Search for the cell housing the specified text and yield its (x, y) center coordinate. 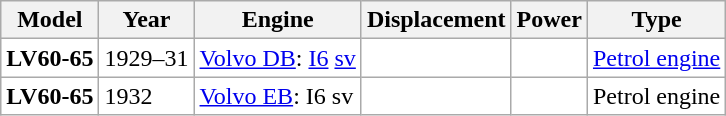
Power (549, 20)
Volvo DB: I6 sv (278, 58)
Type (656, 20)
1929–31 (146, 58)
Engine (278, 20)
Displacement (436, 20)
Model (50, 20)
Volvo EB: I6 sv (278, 96)
Year (146, 20)
1932 (146, 96)
